Output the [x, y] coordinate of the center of the cell containing the given text.  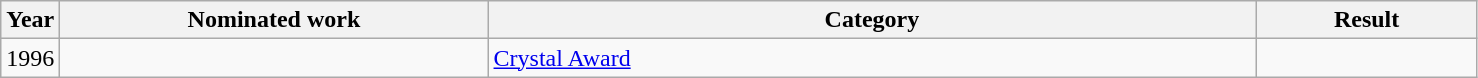
Category [872, 20]
Year [30, 20]
1996 [30, 58]
Result [1366, 20]
Nominated work [274, 20]
Crystal Award [872, 58]
